Search for the cell housing the specified text and yield its [x, y] center coordinate. 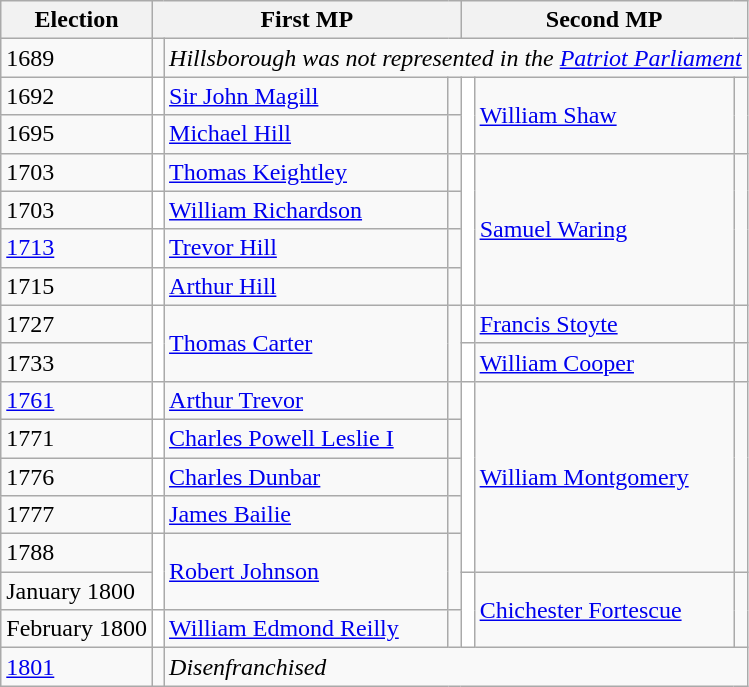
1776 [77, 477]
William Edmond Reilly [306, 629]
Second MP [604, 20]
1761 [77, 400]
January 1800 [77, 591]
Charles Dunbar [306, 477]
James Bailie [306, 515]
1788 [77, 553]
1689 [77, 58]
Thomas Keightley [306, 172]
1727 [77, 324]
1771 [77, 438]
Chichester Fortescue [604, 610]
William Cooper [604, 362]
William Richardson [306, 210]
Hillsborough was not represented in the Patriot Parliament [456, 58]
1715 [77, 286]
William Shaw [604, 115]
Arthur Trevor [306, 400]
Thomas Carter [306, 343]
1713 [77, 248]
Charles Powell Leslie I [306, 438]
William Montgomery [604, 476]
Michael Hill [306, 134]
1801 [77, 667]
1733 [77, 362]
Robert Johnson [306, 572]
Arthur Hill [306, 286]
February 1800 [77, 629]
Election [77, 20]
1777 [77, 515]
Francis Stoyte [604, 324]
Disenfranchised [456, 667]
Trevor Hill [306, 248]
1692 [77, 96]
1695 [77, 134]
First MP [306, 20]
Sir John Magill [306, 96]
Samuel Waring [604, 229]
